From the cell containing the given text, extract its center point as (X, Y) coordinate. 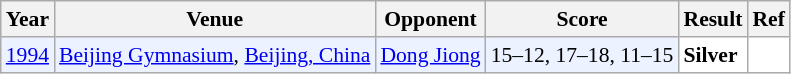
15–12, 17–18, 11–15 (582, 55)
Dong Jiong (430, 55)
Score (582, 19)
Year (28, 19)
Venue (214, 19)
Ref (768, 19)
Result (712, 19)
Beijing Gymnasium, Beijing, China (214, 55)
Silver (712, 55)
Opponent (430, 19)
1994 (28, 55)
